For the text-containing cell, return its midpoint in (x, y) coordinate format. 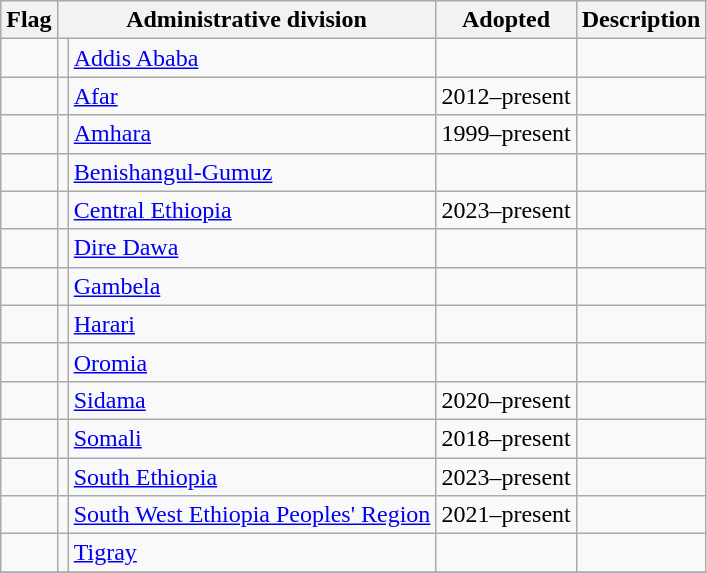
Description (641, 20)
2021–present (506, 515)
Sidama (252, 400)
2020–present (506, 400)
Flag (29, 20)
Afar (252, 96)
South West Ethiopia Peoples' Region (252, 515)
Tigray (252, 553)
Administrative division (246, 20)
South Ethiopia (252, 477)
2012–present (506, 96)
2018–present (506, 438)
Adopted (506, 20)
Addis Ababa (252, 58)
Amhara (252, 134)
Dire Dawa (252, 248)
Central Ethiopia (252, 210)
Gambela (252, 286)
Harari (252, 324)
1999–present (506, 134)
Somali (252, 438)
Benishangul-Gumuz (252, 172)
Oromia (252, 362)
